For the text-containing cell, return its midpoint in [X, Y] coordinate format. 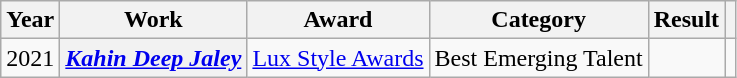
Result [686, 20]
Year [30, 20]
Award [338, 20]
Best Emerging Talent [538, 58]
Category [538, 20]
2021 [30, 58]
Work [154, 20]
Lux Style Awards [338, 58]
Kahin Deep Jaley [154, 58]
